Search for the cell housing the specified text and yield its (X, Y) center coordinate. 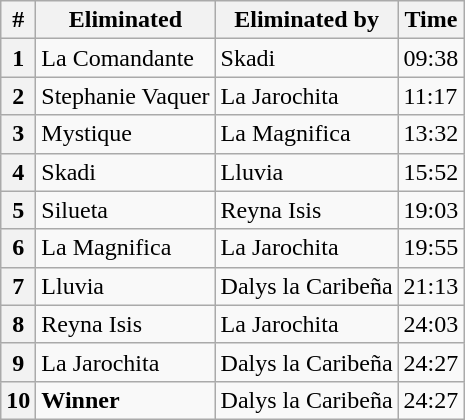
Mystique (126, 134)
2 (18, 96)
13:32 (431, 134)
9 (18, 362)
10 (18, 400)
Eliminated by (306, 20)
6 (18, 248)
11:17 (431, 96)
21:13 (431, 286)
8 (18, 324)
19:55 (431, 248)
5 (18, 210)
19:03 (431, 210)
1 (18, 58)
Winner (126, 400)
# (18, 20)
Stephanie Vaquer (126, 96)
Time (431, 20)
7 (18, 286)
Silueta (126, 210)
Eliminated (126, 20)
15:52 (431, 172)
4 (18, 172)
24:03 (431, 324)
09:38 (431, 58)
3 (18, 134)
La Comandante (126, 58)
